Return the (X, Y) coordinate for the center point of the cell that contains the specified text.  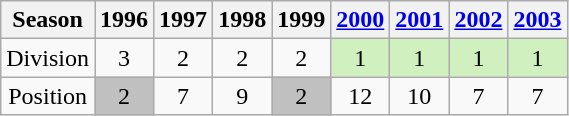
Position (48, 96)
2001 (420, 20)
1997 (184, 20)
Season (48, 20)
1998 (242, 20)
10 (420, 96)
2003 (538, 20)
3 (124, 58)
1996 (124, 20)
12 (360, 96)
9 (242, 96)
2002 (478, 20)
1999 (302, 20)
2000 (360, 20)
Division (48, 58)
